Determine the (x, y) coordinate at the center of the cell enclosing the given text.  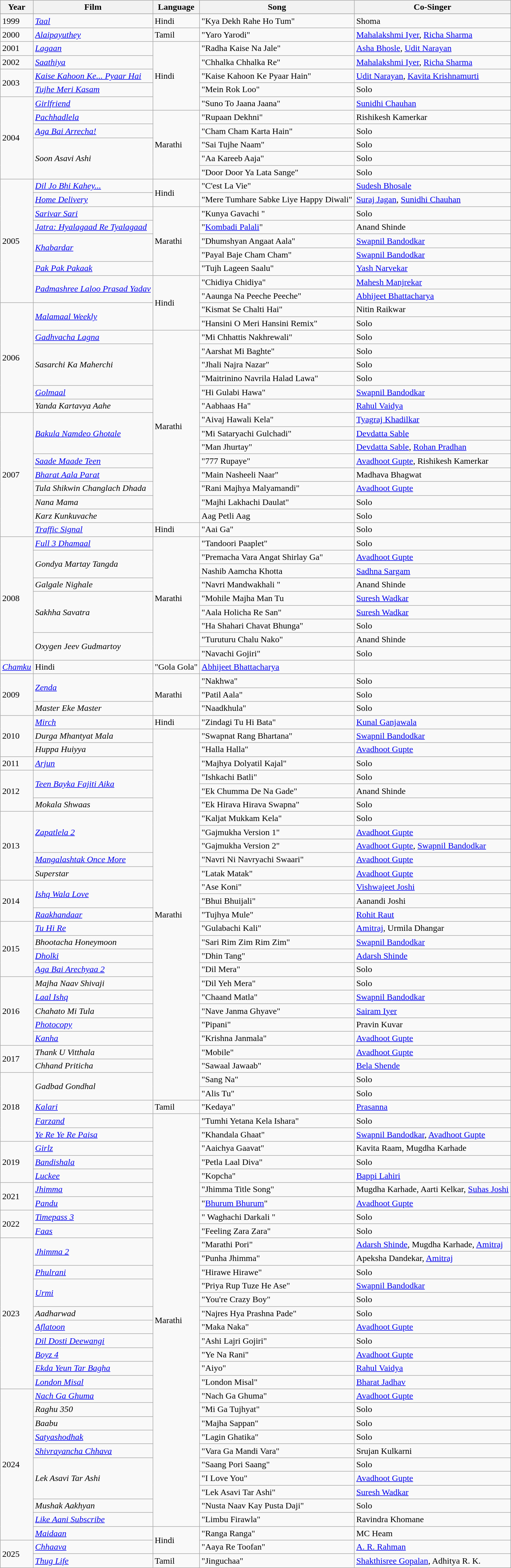
London Misal (93, 1382)
"Jinguchaa" (277, 1561)
"Aa Kareeb Aaja" (277, 158)
2017 (17, 1059)
"Sawaal Jawaab" (277, 1066)
Majha Naav Shivaji (93, 983)
Gondya Martay Tangda (93, 564)
Mirch (93, 722)
Kanha (93, 1038)
Chamku (17, 667)
Taal (93, 21)
"Marathi Pori" (277, 1244)
"Dil Yeh Mera" (277, 983)
"Zindagi Tu Hi Bata" (277, 722)
"Aarshat Mi Baghte" (277, 351)
2010 (17, 736)
"Naadkhula" (277, 708)
A. R. Rahman (432, 1547)
"Nusta Naav Kay Pusta Daji" (277, 1506)
Oxygen Jeev Gudmartoy (93, 647)
Pravin Kuvar (432, 1024)
"Man Jhurtay" (277, 447)
"Punha Jhimma" (277, 1258)
Shoma (432, 21)
"Ashi Lajri Gojiri" (277, 1341)
"Dhumshyan Angaat Aala" (277, 241)
2015 (17, 949)
Raghu 350 (93, 1409)
2000 (17, 35)
"Kismat Se Chalti Hai" (277, 310)
Sunidhi Chauhan (432, 103)
Tula Shikwin Changlach Dhada (93, 488)
"Door Door Ya Lata Sange" (277, 172)
"Kya Dekh Rahe Ho Tum" (277, 21)
"Yaro Yarodi" (277, 35)
Dil Dosti Deewangi (93, 1341)
Timepass 3 (93, 1217)
"Chidiya Chidiya" (277, 282)
"Lagin Ghatika" (277, 1437)
"Nakhwa" (277, 681)
Tyagraj Khadilkar (432, 420)
"Mi Ga Tujhyat" (277, 1409)
Nashib Aamcha Khotta (277, 571)
"Mi Chhattis Nakhrewali" (277, 337)
Padmashree Laloo Prasad Yadav (93, 289)
"Kaljat Mukkam Kela" (277, 818)
"Premacha Vara Angat Shirlay Ga" (277, 557)
Chahato Mi Tula (93, 1011)
"Latak Matak" (277, 873)
Nach Ga Ghuma (93, 1396)
"Petla Laal Diva" (277, 1162)
2021 (17, 1196)
"Gola Gola" (176, 667)
Mushak Aakhyan (93, 1506)
"C'est La Vie" (277, 186)
Prasanna (432, 1107)
"Ranga Ranga" (277, 1533)
"Rupaan Dekhni" (277, 117)
Dholki (93, 956)
"Bhurum Bhurum" (277, 1203)
"Navri Ni Navryachi Swaari" (277, 860)
Ravindra Khomane (432, 1520)
2006 (17, 358)
"Majha Sappan" (277, 1423)
Girlfriend (93, 103)
"Tujhya Mule" (277, 915)
Lek Asavi Tar Ashi (93, 1478)
"Kombadi Palali" (277, 227)
Ye Re Ye Re Paisa (93, 1135)
"Jhimma Title Song" (277, 1189)
Jhimma (93, 1189)
Traffic Signal (93, 530)
"Aabhaas Ha" (277, 406)
2012 (17, 791)
Phulrani (93, 1272)
"Main Nasheeli Naar" (277, 475)
"Feeling Zara Zara" (277, 1231)
2022 (17, 1224)
Bhootacha Honeymoon (93, 942)
"Jhali Najra Nazar" (277, 364)
Chhaava (93, 1547)
Pak Pak Pakaak (93, 268)
Boyz 4 (93, 1355)
Pandu (93, 1203)
Srujan Kulkarni (432, 1451)
Aflatoon (93, 1327)
"London Misal" (277, 1382)
"Gajmukha Version 1" (277, 832)
"Tujh Lageen Saalu" (277, 268)
1999 (17, 21)
Full 3 Dhamaal (93, 543)
"Navachi Gojiri" (277, 653)
2007 (17, 475)
Faas (93, 1231)
Bela Shende (432, 1066)
Devdatta Sable, Rohan Pradhan (432, 447)
2011 (17, 763)
Thug Life (93, 1561)
"Ase Koni" (277, 887)
"Ishkachi Batli" (277, 777)
"Priya Rup Tuze He Ase" (277, 1286)
"Turuturu Chalu Nako" (277, 640)
Ishq Wala Love (93, 894)
2013 (17, 846)
Yash Narvekar (432, 268)
"Gajmukha Version 2" (277, 846)
"Rani Majhya Malyamandi" (277, 488)
"Lek Asavi Tar Ashi" (277, 1492)
Jhimma 2 (93, 1251)
"Mobile" (277, 1052)
Soon Asavi Ashi (93, 158)
Tujhe Meri Kasam (93, 90)
Arjun (93, 763)
"Chaand Matla" (277, 997)
Mangalashtak Once More (93, 860)
Suraj Jagan, Sunidhi Chauhan (432, 200)
"Sai Tujhe Naam" (277, 144)
Mokala Shwaas (93, 804)
Aanandi Joshi (432, 901)
"Kedaya" (277, 1107)
2004 (17, 138)
"Maka Naka" (277, 1327)
2008 (17, 598)
2025 (17, 1554)
Urmi (93, 1293)
"Ha Shahari Chavat Bhunga" (277, 626)
Bharat Aala Parat (93, 475)
Master Eke Master (93, 708)
Apeksha Dandekar, Amitraj (432, 1258)
Madhava Bhagwat (432, 475)
Zenda (93, 688)
Golmaal (93, 392)
Saade Maade Teen (93, 461)
Teen Bayka Fajiti Aika (93, 784)
"Saang Pori Saang" (277, 1464)
"Pipani" (277, 1024)
"Aivaj Hawali Kela" (277, 420)
"Maitrinino Navrila Halad Lawa" (277, 378)
Gadhvacha Lagna (93, 337)
2016 (17, 1011)
Vishwajeet Joshi (432, 887)
"Chhalka Chhalka Re" (277, 62)
"Kaise Kahoon Ke Pyaar Hain" (277, 76)
"777 Rupaye" (277, 461)
2009 (17, 695)
Home Delivery (93, 200)
"Hi Gulabi Hawa" (277, 392)
2019 (17, 1162)
Girlz (93, 1148)
Photocopy (93, 1024)
"Majhi Lakhachi Daulat" (277, 502)
Nitin Raikwar (432, 310)
Rohit Raut (432, 915)
Lagaan (93, 48)
Co-Singer (432, 7)
Alaipayuthey (93, 35)
"Dhin Tang" (277, 956)
Language (176, 7)
"Tumhi Yetana Kela Ishara" (277, 1121)
Aadharwad (93, 1313)
"Ek Hirava Hirava Swapna" (277, 804)
"Majhya Dolyatil Kajal" (277, 763)
"Aaunga Na Peeche Peeche" (277, 296)
Farzand (93, 1121)
Asha Bhosle, Udit Narayan (432, 48)
Sasarchi Ka Maherchi (93, 364)
Shivrayancha Chhava (93, 1451)
"Najres Hya Prashna Pade" (277, 1313)
Bandishala (93, 1162)
"Nach Ga Ghuma" (277, 1396)
Sudesh Bhosale (432, 186)
Karz Kunkuvache (93, 516)
Gadbad Gondhal (93, 1087)
2018 (17, 1107)
"Sari Rim Zim Rim Zim" (277, 942)
Bakula Namdeo Ghotale (93, 433)
Rishikesh Kamerkar (432, 117)
"Mein Rok Loo" (277, 90)
"Aiyo" (277, 1368)
Shakthisree Gopalan, Adhitya R. K. (432, 1561)
Sakhha Savatra (93, 612)
"Hirawe Hirawe" (277, 1272)
"Ek Chumma De Na Gade" (277, 791)
Huppa Huiyya (93, 750)
Superstar (93, 873)
Laal Ishq (93, 997)
"Suno To Jaana Jaana" (277, 103)
"Aai Ga" (277, 530)
"You're Crazy Boy" (277, 1300)
Thank U Vitthala (93, 1052)
Dil Jo Bhi Kahey... (93, 186)
Like Aani Subscribe (93, 1520)
Tu Hi Re (93, 928)
2024 (17, 1464)
Zapatlela 2 (93, 832)
Raakhandaar (93, 915)
"Cham Cham Karta Hain" (277, 131)
"Khandala Ghaat" (277, 1135)
2001 (17, 48)
Kaise Kahoon Ke... Pyaar Hai (93, 76)
Ekda Yeun Tar Bagha (93, 1368)
"Nave Janma Ghyave" (277, 1011)
"Kunya Gavachi " (277, 213)
"Tandoori Paaplet" (277, 543)
"Bhui Bhuijali" (277, 901)
Sadhna Sargam (432, 571)
Song (277, 7)
MC Heam (432, 1533)
Mahesh Manjrekar (432, 282)
"Mi Sataryachi Gulchadi" (277, 433)
Sarivar Sari (93, 213)
"Ye Na Rani" (277, 1355)
Yanda Kartavya Aahe (93, 406)
2014 (17, 901)
"Swapnat Rang Bhartana" (277, 736)
Amitraj, Urmila Dhangar (432, 928)
Film (93, 7)
Nana Mama (93, 502)
Avadhoot Gupte, Rishikesh Kamerkar (432, 461)
Malamaal Weekly (93, 316)
Maidaan (93, 1533)
Chhand Priticha (93, 1066)
Udit Narayan, Kavita Krishnamurti (432, 76)
Luckee (93, 1176)
Aga Bai Arechyaa 2 (93, 969)
2023 (17, 1313)
2005 (17, 241)
Baabu (93, 1423)
Jatra: Hyalagaad Re Tyalagaad (93, 227)
Sairam Iyer (432, 1011)
Avadhoot Gupte, Swapnil Bandodkar (432, 846)
Durga Mhantyat Mala (93, 736)
"Aala Holicha Re San" (277, 612)
"Halla Halla" (277, 750)
Pachhadlela (93, 117)
"Dil Mera" (277, 969)
"Kopcha" (277, 1176)
Kalari (93, 1107)
Satyashodhak (93, 1437)
"Payal Baje Cham Cham" (277, 255)
"Aaya Re Toofan" (277, 1547)
"Vara Ga Mandi Vara" (277, 1451)
Aga Bai Arrecha! (93, 131)
Year (17, 7)
Saathiya (93, 62)
Kavita Raam, Mugdha Karhade (432, 1148)
"Gulabachi Kali" (277, 928)
" Waghachi Darkali " (277, 1217)
"Sang Na" (277, 1080)
Bharat Jadhav (432, 1382)
"Patil Aala" (277, 695)
"Mohile Majha Man Tu (277, 598)
"Aaichya Gaavat" (277, 1148)
2003 (17, 83)
"Mere Tumhare Sabke Liye Happy Diwali" (277, 200)
Adarsh Shinde, Mugdha Karhade, Amitraj (432, 1244)
"Alis Tu" (277, 1093)
Kunal Ganjawala (432, 722)
Khabardar (93, 248)
Adarsh Shinde (432, 956)
"I Love You" (277, 1478)
Mugdha Karhade, Aarti Kelkar, Suhas Joshi (432, 1189)
"Hansini O Meri Hansini Remix" (277, 323)
"Radha Kaise Na Jale" (277, 48)
"Krishna Janmala" (277, 1038)
Bappi Lahiri (432, 1176)
2002 (17, 62)
Galgale Nighale (93, 584)
Swapnil Bandodkar, Avadhoot Gupte (432, 1135)
Devdatta Sable (432, 433)
"Navri Mandwakhali " (277, 584)
"Limbu Firawla" (277, 1520)
Aag Petli Aag (277, 516)
